Locate the cell with the specified text and output its [x, y] center coordinate. 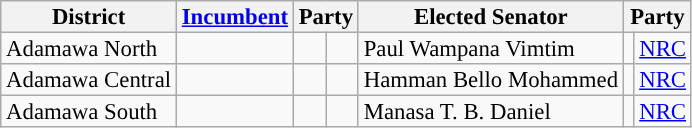
Adamawa Central [89, 80]
District [89, 17]
Adamawa North [89, 49]
Hamman Bello Mohammed [490, 80]
Paul Wampana Vimtim [490, 49]
Elected Senator [490, 17]
Manasa T. B. Daniel [490, 112]
Adamawa South [89, 112]
Incumbent [234, 17]
